Provide the [x, y] coordinate of the cell's center where the given text is located.  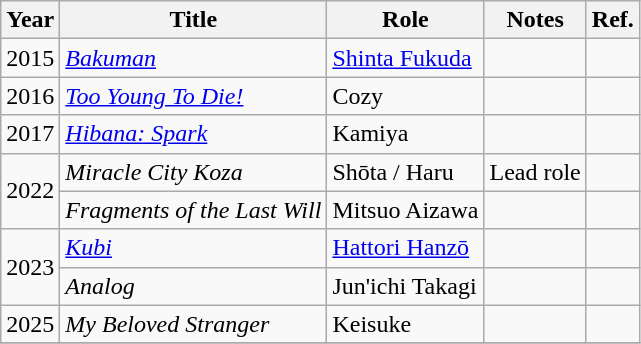
Lead role [535, 172]
Miracle City Koza [194, 172]
Cozy [406, 96]
Ref. [612, 20]
2023 [30, 267]
Keisuke [406, 324]
Hibana: Spark [194, 134]
Year [30, 20]
Mitsuo Aizawa [406, 210]
Notes [535, 20]
Fragments of the Last Will [194, 210]
2015 [30, 58]
Analog [194, 286]
Title [194, 20]
2022 [30, 191]
Shinta Fukuda [406, 58]
Kamiya [406, 134]
2025 [30, 324]
Bakuman [194, 58]
Role [406, 20]
Hattori Hanzō [406, 248]
Shōta / Haru [406, 172]
Kubi [194, 248]
My Beloved Stranger [194, 324]
Too Young To Die! [194, 96]
2017 [30, 134]
2016 [30, 96]
Jun'ichi Takagi [406, 286]
